Return the (X, Y) coordinate for the center point of the cell that contains the specified text.  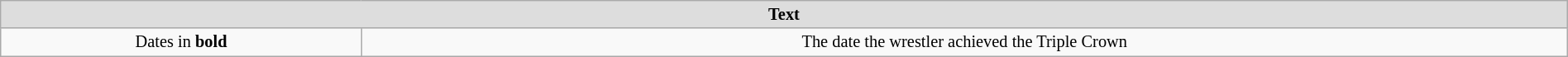
Text (784, 14)
The date the wrestler achieved the Triple Crown (964, 42)
Dates in bold (181, 42)
